Determine the (X, Y) coordinate at the center of the cell enclosing the given text.  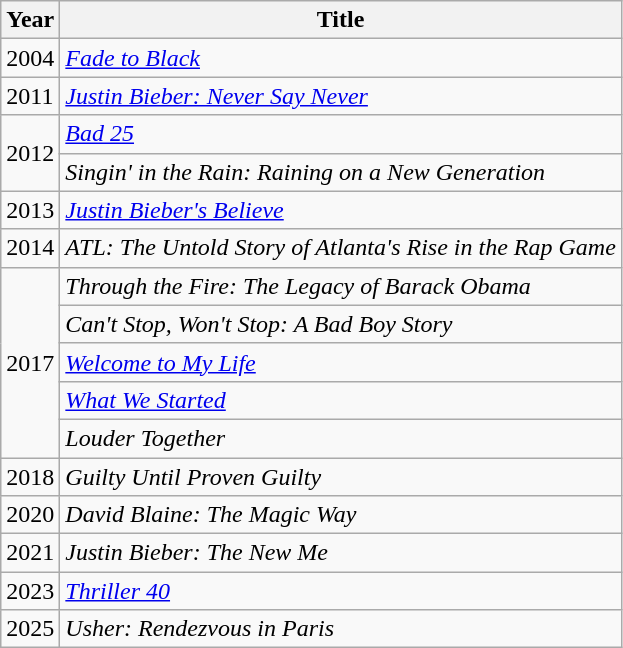
2023 (30, 591)
Can't Stop, Won't Stop: A Bad Boy Story (341, 324)
2018 (30, 477)
Bad 25 (341, 134)
Usher: Rendezvous in Paris (341, 629)
What We Started (341, 400)
2012 (30, 153)
Through the Fire: The Legacy of Barack Obama (341, 286)
Louder Together (341, 438)
Thriller 40 (341, 591)
Guilty Until Proven Guilty (341, 477)
David Blaine: The Magic Way (341, 515)
Singin' in the Rain: Raining on a New Generation (341, 172)
Title (341, 20)
2011 (30, 96)
ATL: The Untold Story of Atlanta's Rise in the Rap Game (341, 248)
Fade to Black (341, 58)
Justin Bieber's Believe (341, 210)
2021 (30, 553)
Year (30, 20)
2020 (30, 515)
2017 (30, 362)
2025 (30, 629)
Welcome to My Life (341, 362)
Justin Bieber: The New Me (341, 553)
2014 (30, 248)
Justin Bieber: Never Say Never (341, 96)
2013 (30, 210)
2004 (30, 58)
